Scan for the cell matching the given text and deliver its [X, Y] coordinate at center. 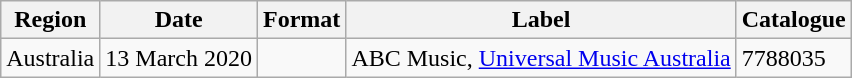
Date [179, 20]
Australia [50, 58]
Region [50, 20]
ABC Music, Universal Music Australia [541, 58]
13 March 2020 [179, 58]
Catalogue [794, 20]
Format [302, 20]
7788035 [794, 58]
Label [541, 20]
